Return [X, Y] of the center of cell containing provided text 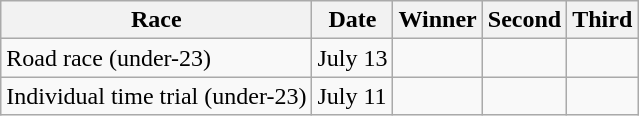
Winner [438, 20]
July 13 [352, 58]
July 11 [352, 96]
Road race (under-23) [156, 58]
Third [602, 20]
Individual time trial (under-23) [156, 96]
Date [352, 20]
Second [524, 20]
Race [156, 20]
